Output the (X, Y) coordinate of the center of the cell containing the given text.  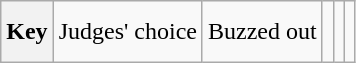
Key (27, 32)
Buzzed out (262, 32)
Judges' choice (128, 32)
